Pinpoint the cell where the given text exists, returning its [x, y] midpoint coordinate. 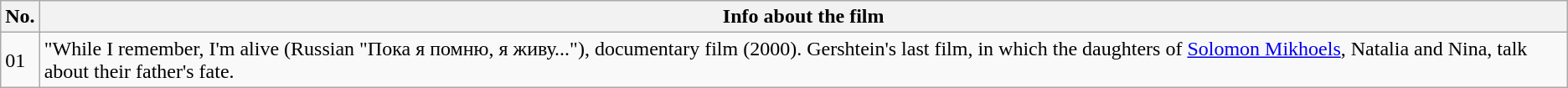
Info about the film [803, 17]
01 [20, 60]
No. [20, 17]
